Scan for the cell matching the given text and deliver its (X, Y) coordinate at center. 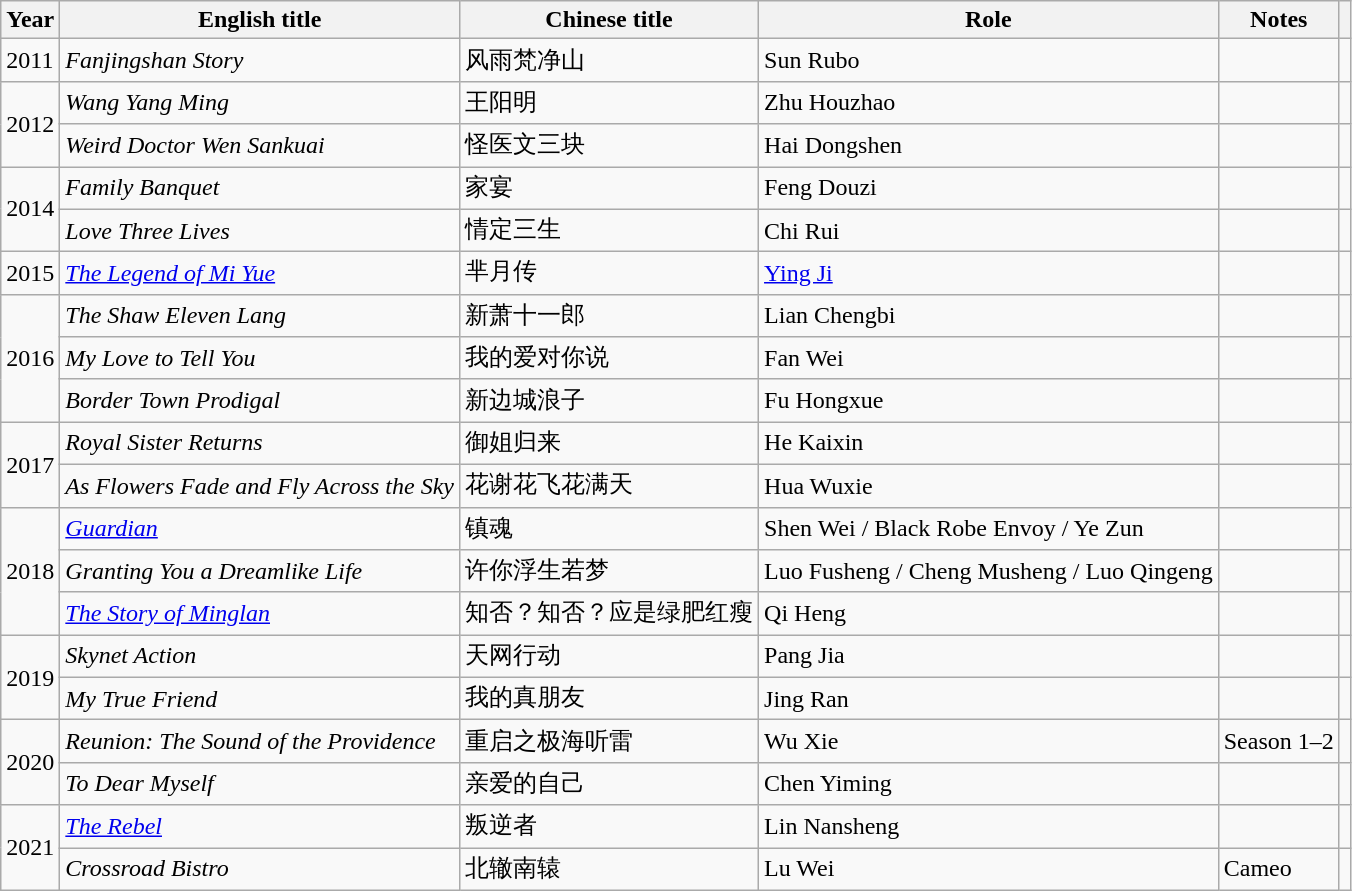
亲爱的自己 (608, 784)
2019 (30, 678)
新边城浪子 (608, 400)
Reunion: The Sound of the Providence (260, 742)
2021 (30, 848)
2011 (30, 60)
Feng Douzi (989, 188)
Ying Ji (989, 274)
Lian Chengbi (989, 316)
花谢花飞花满天 (608, 486)
2012 (30, 124)
Wu Xie (989, 742)
Season 1–2 (1278, 742)
Granting You a Dreamlike Life (260, 572)
重启之极海听雷 (608, 742)
To Dear Myself (260, 784)
天网行动 (608, 656)
风雨梵净山 (608, 60)
Qi Heng (989, 614)
情定三生 (608, 230)
Chen Yiming (989, 784)
Cameo (1278, 870)
Lu Wei (989, 870)
2014 (30, 208)
新萧十一郎 (608, 316)
怪医文三块 (608, 146)
Year (30, 20)
The Rebel (260, 826)
许你浮生若梦 (608, 572)
The Shaw Eleven Lang (260, 316)
Wang Yang Ming (260, 102)
Jing Ran (989, 698)
He Kaixin (989, 444)
Lin Nansheng (989, 826)
Fanjingshan Story (260, 60)
御姐归来 (608, 444)
Family Banquet (260, 188)
知否？知否？应是绿肥红瘦 (608, 614)
王阳明 (608, 102)
Love Three Lives (260, 230)
My Love to Tell You (260, 358)
My True Friend (260, 698)
Chinese title (608, 20)
家宴 (608, 188)
Chi Rui (989, 230)
2020 (30, 762)
Guardian (260, 528)
The Legend of Mi Yue (260, 274)
English title (260, 20)
叛逆者 (608, 826)
Fan Wei (989, 358)
Sun Rubo (989, 60)
Luo Fusheng / Cheng Musheng / Luo Qingeng (989, 572)
我的真朋友 (608, 698)
Skynet Action (260, 656)
Royal Sister Returns (260, 444)
Hai Dongshen (989, 146)
Fu Hongxue (989, 400)
我的爱对你说 (608, 358)
Notes (1278, 20)
镇魂 (608, 528)
北辙南辕 (608, 870)
芈月传 (608, 274)
Shen Wei / Black Robe Envoy / Ye Zun (989, 528)
Hua Wuxie (989, 486)
2018 (30, 571)
2017 (30, 464)
2015 (30, 274)
2016 (30, 358)
Role (989, 20)
Border Town Prodigal (260, 400)
Zhu Houzhao (989, 102)
The Story of Minglan (260, 614)
As Flowers Fade and Fly Across the Sky (260, 486)
Weird Doctor Wen Sankuai (260, 146)
Crossroad Bistro (260, 870)
Pang Jia (989, 656)
